From the cell containing the given text, extract its center point as [X, Y] coordinate. 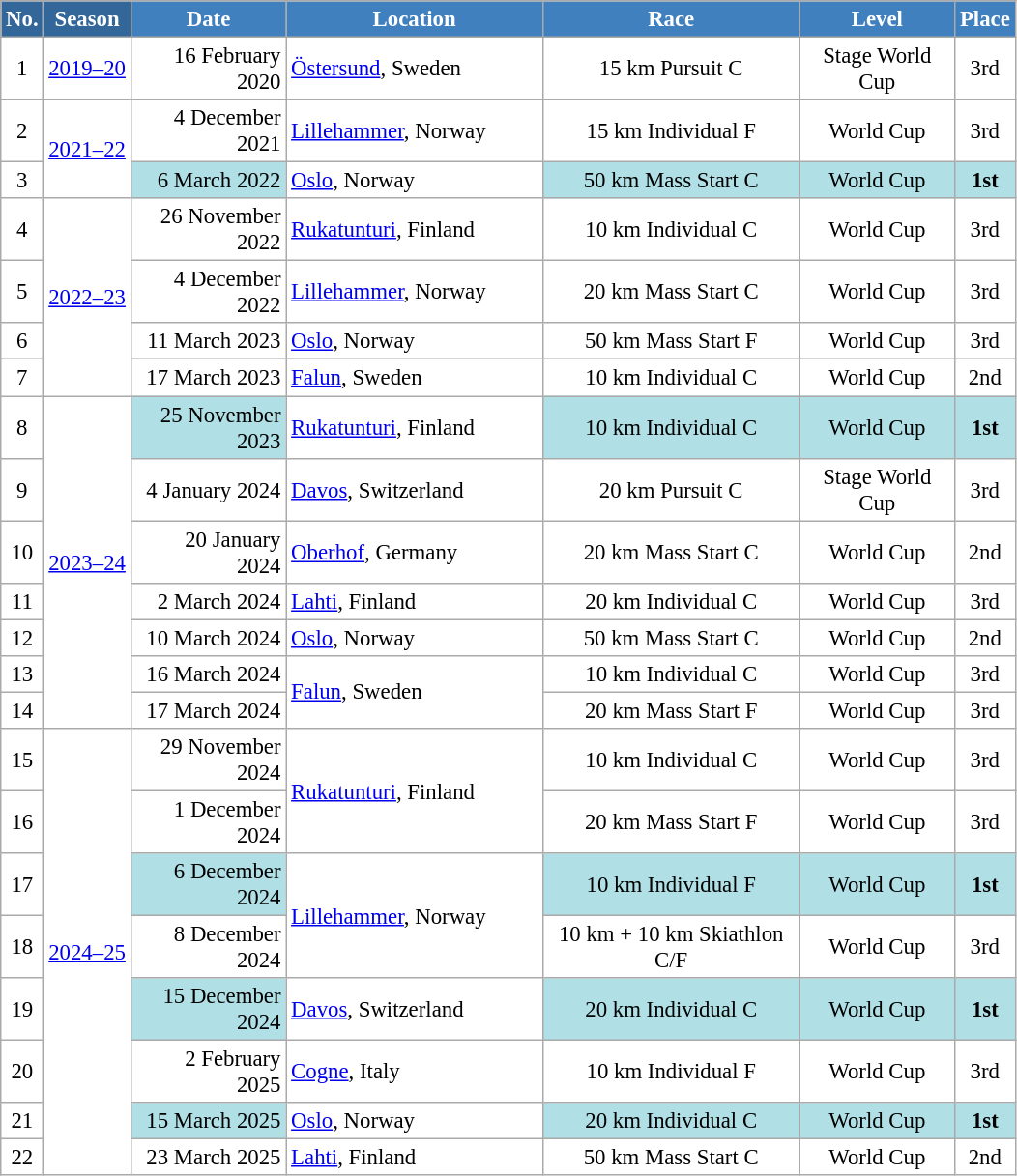
4 December 2022 [209, 292]
2 March 2024 [209, 601]
2 February 2025 [209, 1073]
Race [671, 19]
6 [22, 341]
7 [22, 378]
4 December 2021 [209, 131]
29 November 2024 [209, 760]
8 [22, 427]
Cogne, Italy [415, 1073]
12 [22, 638]
15 March 2025 [209, 1121]
18 [22, 947]
2019–20 [87, 70]
5 [22, 292]
2024–25 [87, 953]
No. [22, 19]
Season [87, 19]
16 February 2020 [209, 70]
6 March 2022 [209, 181]
10 March 2024 [209, 638]
16 [22, 821]
3 [22, 181]
19 [22, 1009]
17 [22, 885]
22 [22, 1158]
1 December 2024 [209, 821]
9 [22, 489]
50 km Mass Start F [671, 341]
17 March 2023 [209, 378]
2023–24 [87, 562]
26 November 2022 [209, 230]
10 [22, 553]
2022–23 [87, 297]
13 [22, 674]
2021–22 [87, 149]
15 [22, 760]
15 km Pursuit C [671, 70]
4 [22, 230]
1 [22, 70]
20 km Pursuit C [671, 489]
11 [22, 601]
20 [22, 1073]
2 [22, 131]
6 December 2024 [209, 885]
Date [209, 19]
20 January 2024 [209, 553]
Location [415, 19]
17 March 2024 [209, 710]
Oberhof, Germany [415, 553]
Östersund, Sweden [415, 70]
11 March 2023 [209, 341]
Level [878, 19]
23 March 2025 [209, 1158]
15 km Individual F [671, 131]
25 November 2023 [209, 427]
16 March 2024 [209, 674]
14 [22, 710]
4 January 2024 [209, 489]
Place [985, 19]
10 km + 10 km Skiathlon C/F [671, 947]
21 [22, 1121]
15 December 2024 [209, 1009]
8 December 2024 [209, 947]
